Extract the (x, y) coordinate from the center of the cell holding the provided text.  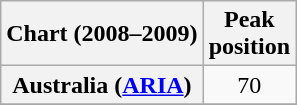
Peakposition (249, 34)
Chart (2008–2009) (102, 34)
Australia (ARIA) (102, 85)
70 (249, 85)
